Determine the (x, y) coordinate at the center of the cell enclosing the given text.  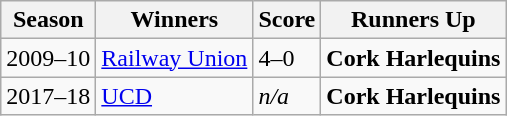
2009–10 (48, 58)
Season (48, 20)
UCD (174, 96)
4–0 (287, 58)
Winners (174, 20)
n/a (287, 96)
2017–18 (48, 96)
Score (287, 20)
Runners Up (414, 20)
Railway Union (174, 58)
